Return the [X, Y] coordinate for the center point of the cell that contains the specified text.  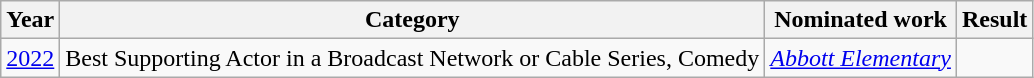
Year [30, 20]
Category [412, 20]
2022 [30, 58]
Abbott Elementary [861, 58]
Result [994, 20]
Nominated work [861, 20]
Best Supporting Actor in a Broadcast Network or Cable Series, Comedy [412, 58]
